From the cell containing the given text, extract its center point as [X, Y] coordinate. 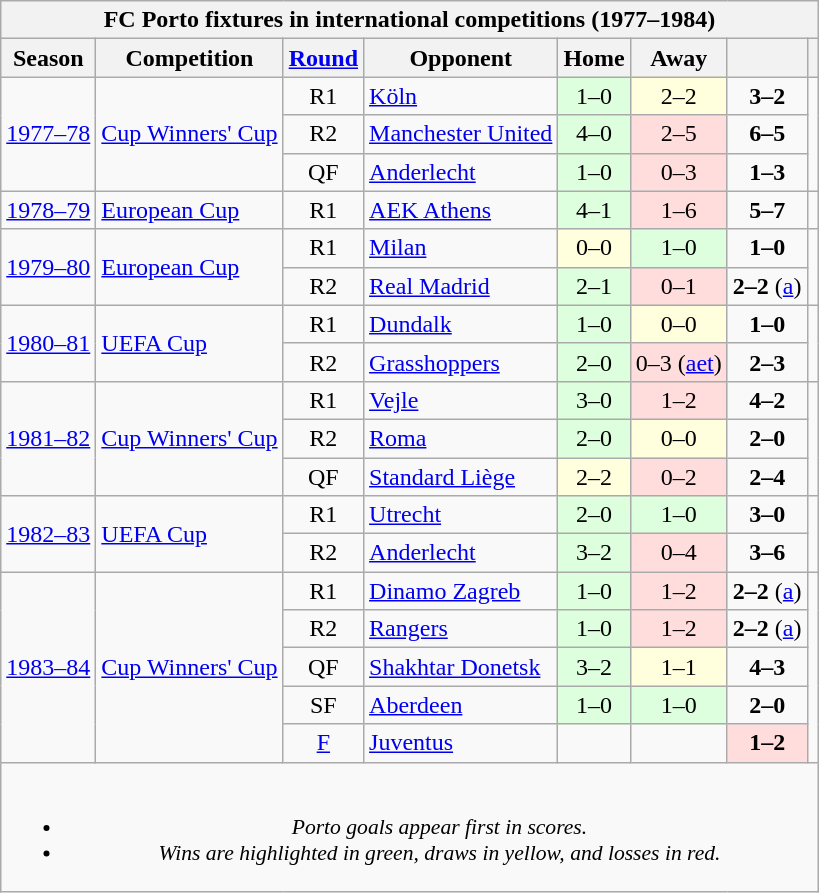
0–3 (aet) [678, 362]
0–2 [678, 477]
Competition [190, 58]
Porto goals appear first in scores.Wins are highlighted in green, draws in yellow, and losses in red. [410, 827]
F [323, 743]
2–4 [767, 477]
Real Madrid [461, 286]
Juventus [461, 743]
2–3 [767, 362]
2–1 [594, 286]
Home [594, 58]
Dundalk [461, 324]
Standard Liège [461, 477]
0–3 [678, 172]
1979–80 [48, 267]
Utrecht [461, 515]
1981–82 [48, 438]
Dinamo Zagreb [461, 591]
Away [678, 58]
0–4 [678, 553]
Aberdeen [461, 705]
0–1 [678, 286]
FC Porto fixtures in international competitions (1977–1984) [410, 20]
4–3 [767, 667]
Köln [461, 96]
4–1 [594, 210]
Grasshoppers [461, 362]
5–7 [767, 210]
4–0 [594, 134]
1–3 [767, 172]
3–6 [767, 553]
1980–81 [48, 343]
Rangers [461, 629]
Manchester United [461, 134]
Opponent [461, 58]
AEK Athens [461, 210]
1977–78 [48, 134]
2–5 [678, 134]
Vejle [461, 400]
Roma [461, 438]
1–1 [678, 667]
Season [48, 58]
Shakhtar Donetsk [461, 667]
1–6 [678, 210]
SF [323, 705]
Round [323, 58]
6–5 [767, 134]
1982–83 [48, 534]
1978–79 [48, 210]
Milan [461, 248]
4–2 [767, 400]
1983–84 [48, 667]
